For the text-containing cell, return its midpoint in (X, Y) coordinate format. 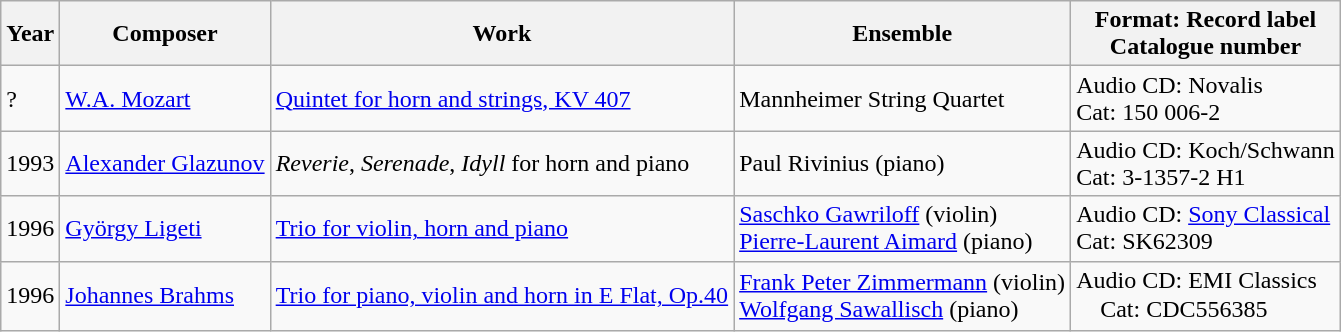
Johannes Brahms (165, 296)
Audio CD: Sony ClassicalCat: SK62309 (1206, 228)
Year (30, 34)
Alexander Glazunov (165, 164)
Audio CD: EMI Classics Cat: CDC556385 (1206, 296)
W.A. Mozart (165, 98)
Reverie, Serenade, Idyll for horn and piano (502, 164)
Quintet for horn and strings, KV 407 (502, 98)
Work (502, 34)
Composer (165, 34)
Saschko Gawriloff (violin)Pierre-Laurent Aimard (piano) (902, 228)
? (30, 98)
Mannheimer String Quartet (902, 98)
Trio for violin, horn and piano (502, 228)
Audio CD: Novalis Cat: 150 006-2 (1206, 98)
1993 (30, 164)
Frank Peter Zimmermann (violin)Wolfgang Sawallisch (piano) (902, 296)
Paul Rivinius (piano) (902, 164)
Audio CD: Koch/Schwann Cat: 3-1357-2 H1 (1206, 164)
Trio for piano, violin and horn in E Flat, Op.40 (502, 296)
Ensemble (902, 34)
György Ligeti (165, 228)
Format: Record labelCatalogue number (1206, 34)
